Pinpoint the cell where the given text exists, returning its [X, Y] midpoint coordinate. 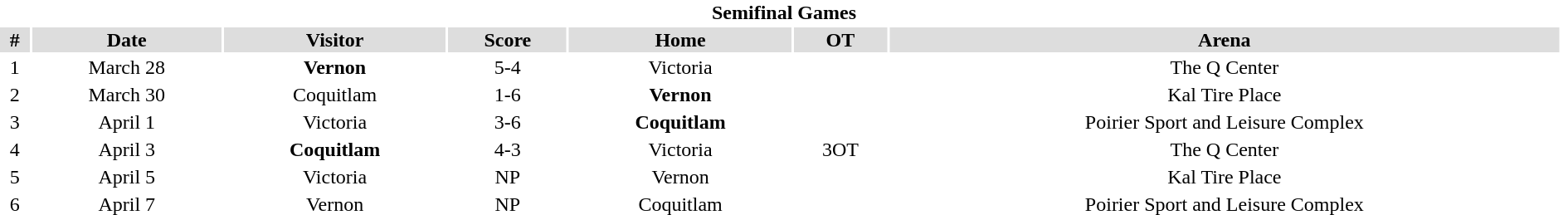
4-3 [508, 149]
4 [15, 149]
2 [15, 95]
March 30 [127, 95]
Semifinal Games [784, 12]
Home [680, 40]
1 [15, 67]
April 3 [127, 149]
Date [127, 40]
Poirier Sport and Leisure Complex [1225, 122]
# [15, 40]
5-4 [508, 67]
Visitor [335, 40]
NP [508, 177]
1-6 [508, 95]
April 5 [127, 177]
3OT [840, 149]
5 [15, 177]
Arena [1225, 40]
3 [15, 122]
April 1 [127, 122]
Score [508, 40]
March 28 [127, 67]
OT [840, 40]
3-6 [508, 122]
